Pinpoint the cell where the given text exists, returning its (X, Y) midpoint coordinate. 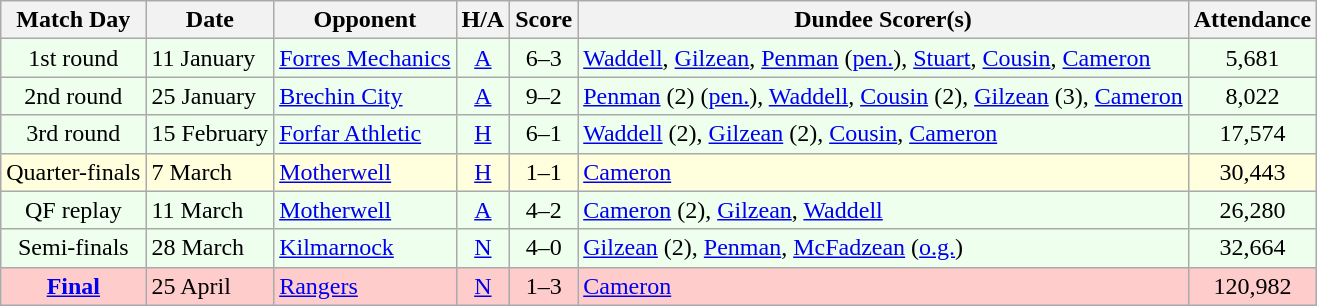
6–1 (544, 134)
QF replay (74, 210)
9–2 (544, 96)
5,681 (1252, 58)
30,443 (1252, 172)
Cameron (2), Gilzean, Waddell (884, 210)
11 March (210, 210)
17,574 (1252, 134)
Brechin City (365, 96)
32,664 (1252, 248)
Waddell, Gilzean, Penman (pen.), Stuart, Cousin, Cameron (884, 58)
H/A (483, 20)
25 April (210, 286)
120,982 (1252, 286)
Final (74, 286)
Semi-finals (74, 248)
6–3 (544, 58)
Opponent (365, 20)
11 January (210, 58)
7 March (210, 172)
1–3 (544, 286)
Attendance (1252, 20)
25 January (210, 96)
Kilmarnock (365, 248)
28 March (210, 248)
4–2 (544, 210)
26,280 (1252, 210)
Penman (2) (pen.), Waddell, Cousin (2), Gilzean (3), Cameron (884, 96)
1–1 (544, 172)
8,022 (1252, 96)
Rangers (365, 286)
2nd round (74, 96)
Date (210, 20)
Quarter-finals (74, 172)
Waddell (2), Gilzean (2), Cousin, Cameron (884, 134)
1st round (74, 58)
Gilzean (2), Penman, McFadzean (o.g.) (884, 248)
Forfar Athletic (365, 134)
15 February (210, 134)
Forres Mechanics (365, 58)
Dundee Scorer(s) (884, 20)
Score (544, 20)
3rd round (74, 134)
Match Day (74, 20)
4–0 (544, 248)
